Find where the given text appears and provide that cell's center as [X, Y] coordinate. 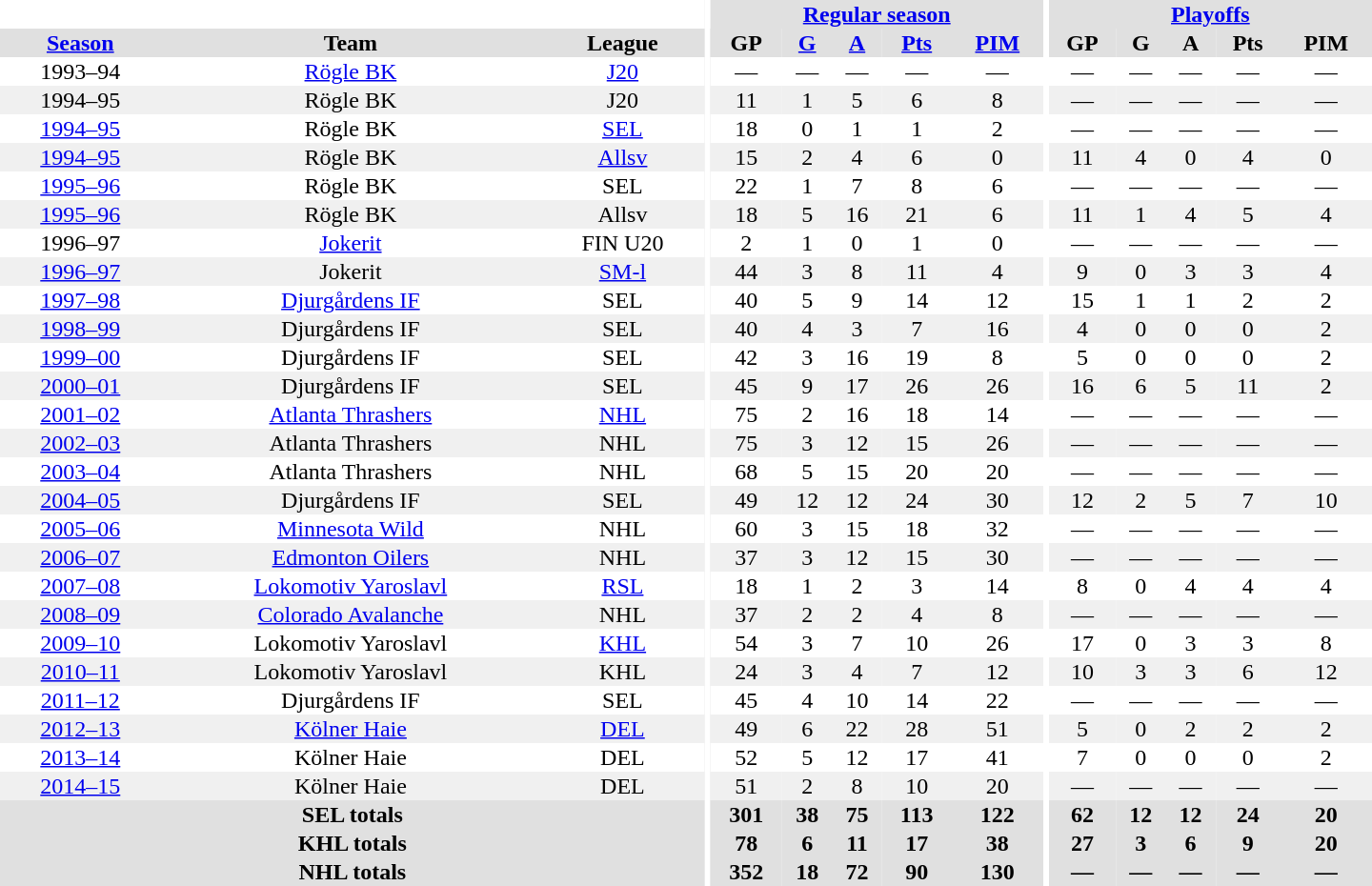
2013–14 [80, 757]
Team [351, 43]
2002–03 [80, 443]
2010–11 [80, 672]
2011–12 [80, 700]
72 [857, 872]
SM-l [622, 272]
2006–07 [80, 557]
130 [998, 872]
Playoffs [1210, 14]
60 [747, 529]
27 [1082, 843]
68 [747, 472]
28 [917, 729]
RSL [622, 586]
1997–98 [80, 300]
SEL totals [353, 815]
Season [80, 43]
2012–13 [80, 729]
52 [747, 757]
1993–94 [80, 71]
2001–02 [80, 414]
19 [917, 357]
2009–10 [80, 643]
1999–00 [80, 357]
NHL totals [353, 872]
54 [747, 643]
League [622, 43]
2000–01 [80, 386]
2014–15 [80, 786]
78 [747, 843]
32 [998, 529]
Edmonton Oilers [351, 557]
62 [1082, 815]
44 [747, 272]
113 [917, 815]
2007–08 [80, 586]
2008–09 [80, 614]
122 [998, 815]
301 [747, 815]
FIN U20 [622, 243]
2004–05 [80, 500]
21 [917, 214]
352 [747, 872]
1998–99 [80, 329]
KHL totals [353, 843]
42 [747, 357]
Colorado Avalanche [351, 614]
Minnesota Wild [351, 529]
Regular season [877, 14]
2003–04 [80, 472]
41 [998, 757]
90 [917, 872]
2005–06 [80, 529]
